Output the [X, Y] coordinate of the center of the cell containing the given text.  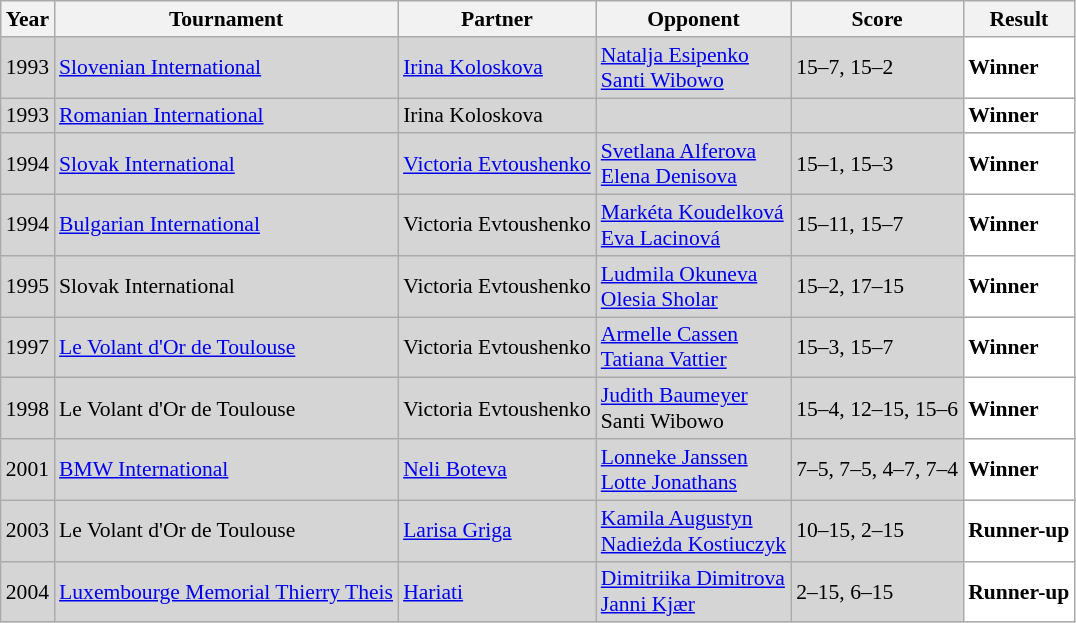
Markéta Koudelková Eva Lacinová [694, 226]
Armelle Cassen Tatiana Vattier [694, 348]
2004 [28, 592]
BMW International [226, 470]
2003 [28, 530]
Ludmila Okuneva Olesia Sholar [694, 286]
10–15, 2–15 [877, 530]
Lonneke Janssen Lotte Jonathans [694, 470]
Larisa Griga [497, 530]
1997 [28, 348]
15–1, 15–3 [877, 164]
Result [1018, 19]
Tournament [226, 19]
Opponent [694, 19]
Svetlana Alferova Elena Denisova [694, 164]
15–11, 15–7 [877, 226]
1998 [28, 408]
Year [28, 19]
Judith Baumeyer Santi Wibowo [694, 408]
15–3, 15–7 [877, 348]
15–2, 17–15 [877, 286]
7–5, 7–5, 4–7, 7–4 [877, 470]
15–4, 12–15, 15–6 [877, 408]
Romanian International [226, 116]
Score [877, 19]
Bulgarian International [226, 226]
1995 [28, 286]
Hariati [497, 592]
15–7, 15–2 [877, 68]
Kamila Augustyn Nadieżda Kostiuczyk [694, 530]
2001 [28, 470]
Luxembourge Memorial Thierry Theis [226, 592]
Partner [497, 19]
Slovenian International [226, 68]
2–15, 6–15 [877, 592]
Dimitriika Dimitrova Janni Kjær [694, 592]
Natalja Esipenko Santi Wibowo [694, 68]
Neli Boteva [497, 470]
